From the cell containing the given text, extract its center point as (x, y) coordinate. 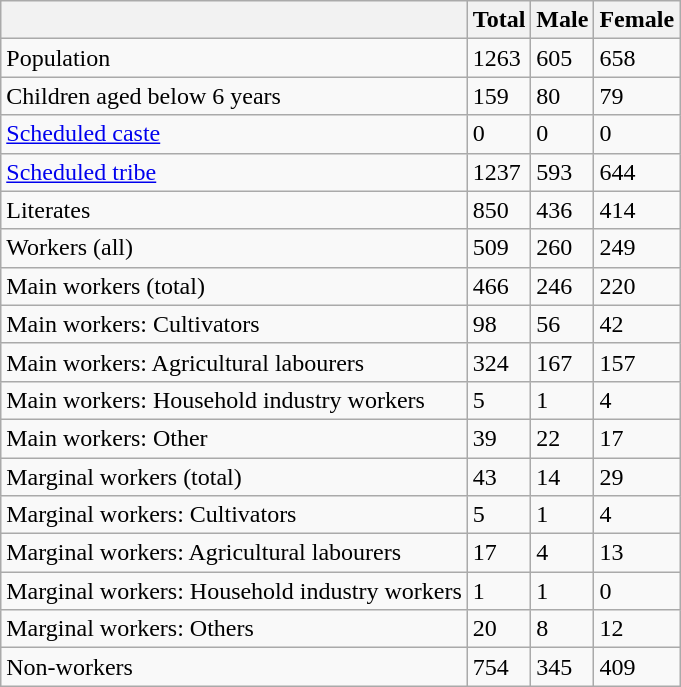
249 (637, 248)
1263 (499, 58)
43 (499, 477)
1237 (499, 172)
Marginal workers: Agricultural labourers (234, 553)
20 (499, 629)
Main workers: Cultivators (234, 324)
13 (637, 553)
Male (562, 20)
Scheduled tribe (234, 172)
Total (499, 20)
Female (637, 20)
98 (499, 324)
Main workers: Household industry workers (234, 400)
80 (562, 96)
246 (562, 286)
644 (637, 172)
Scheduled caste (234, 134)
409 (637, 667)
42 (637, 324)
8 (562, 629)
Population (234, 58)
593 (562, 172)
345 (562, 667)
466 (499, 286)
79 (637, 96)
436 (562, 210)
324 (499, 362)
658 (637, 58)
39 (499, 438)
605 (562, 58)
22 (562, 438)
12 (637, 629)
754 (499, 667)
Literates (234, 210)
Main workers: Agricultural labourers (234, 362)
Non-workers (234, 667)
159 (499, 96)
Marginal workers: Cultivators (234, 515)
850 (499, 210)
509 (499, 248)
56 (562, 324)
Marginal workers (total) (234, 477)
Workers (all) (234, 248)
Main workers (total) (234, 286)
29 (637, 477)
260 (562, 248)
Marginal workers: Household industry workers (234, 591)
220 (637, 286)
Children aged below 6 years (234, 96)
Marginal workers: Others (234, 629)
Main workers: Other (234, 438)
167 (562, 362)
157 (637, 362)
414 (637, 210)
14 (562, 477)
